Scan for the cell matching the given text and deliver its [X, Y] coordinate at center. 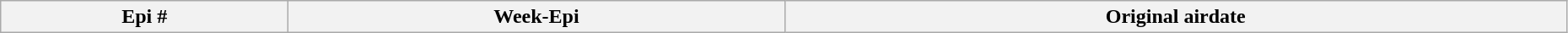
Original airdate [1176, 17]
Epi # [145, 17]
Week-Epi [536, 17]
